Output the (x, y) coordinate of the center of the cell containing the given text.  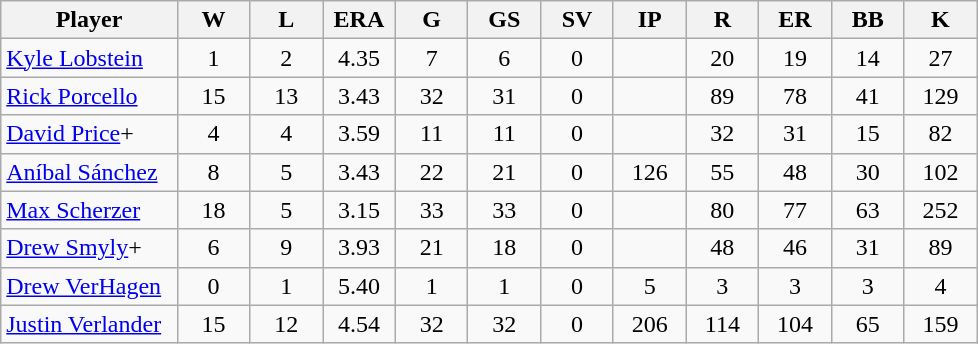
Player (90, 20)
46 (796, 248)
R (722, 20)
Drew Smyly+ (90, 248)
7 (432, 58)
David Price+ (90, 134)
82 (940, 134)
252 (940, 210)
2 (286, 58)
BB (868, 20)
GS (504, 20)
3.93 (360, 248)
G (432, 20)
78 (796, 96)
9 (286, 248)
102 (940, 172)
104 (796, 324)
ERA (360, 20)
K (940, 20)
30 (868, 172)
14 (868, 58)
5.40 (360, 286)
4.35 (360, 58)
W (214, 20)
Justin Verlander (90, 324)
Rick Porcello (90, 96)
114 (722, 324)
Kyle Lobstein (90, 58)
ER (796, 20)
Aníbal Sánchez (90, 172)
55 (722, 172)
4.54 (360, 324)
Drew VerHagen (90, 286)
20 (722, 58)
77 (796, 210)
63 (868, 210)
41 (868, 96)
12 (286, 324)
3.59 (360, 134)
19 (796, 58)
126 (650, 172)
L (286, 20)
65 (868, 324)
IP (650, 20)
8 (214, 172)
159 (940, 324)
80 (722, 210)
129 (940, 96)
SV (578, 20)
27 (940, 58)
Max Scherzer (90, 210)
22 (432, 172)
206 (650, 324)
3.15 (360, 210)
13 (286, 96)
